Search for the cell housing the specified text and yield its (X, Y) center coordinate. 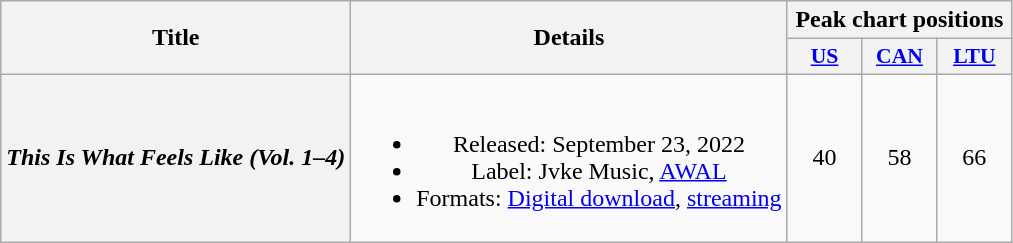
40 (824, 158)
LTU (974, 57)
Details (569, 38)
Released: September 23, 2022Label: Jvke Music, AWALFormats: Digital download, streaming (569, 158)
58 (900, 158)
US (824, 57)
Title (176, 38)
This Is What Feels Like (Vol. 1–4) (176, 158)
66 (974, 158)
CAN (900, 57)
Peak chart positions (900, 20)
